Capture the cell that displays the provided text and extract its [x, y] central coordinate. 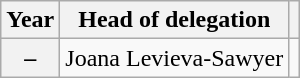
Joana Levieva-Sawyer [174, 58]
Year [30, 20]
– [30, 58]
Head of delegation [174, 20]
